Pinpoint the cell where the given text exists, returning its (X, Y) midpoint coordinate. 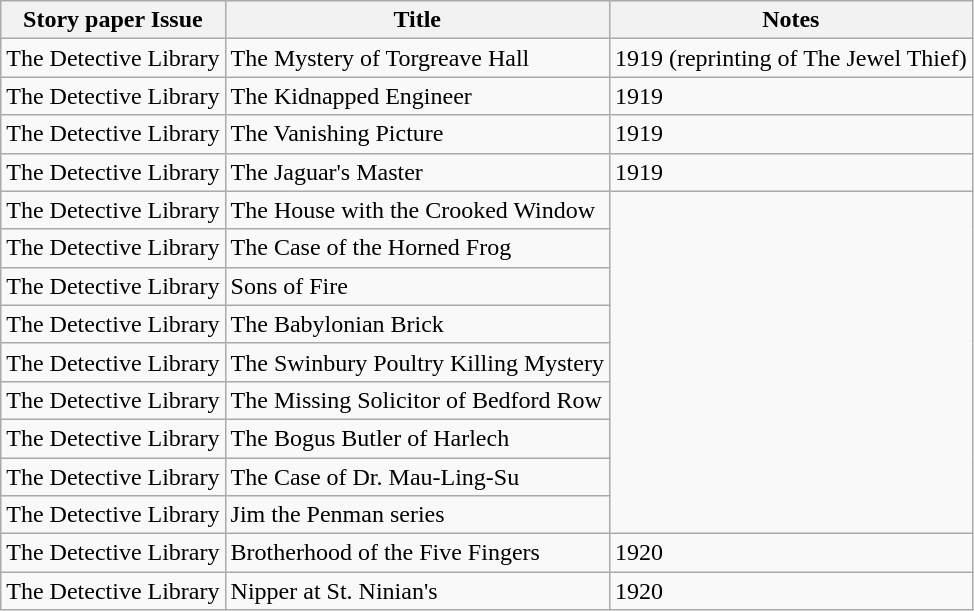
The Missing Solicitor of Bedford Row (417, 400)
The Kidnapped Engineer (417, 96)
Notes (790, 20)
The Vanishing Picture (417, 134)
Title (417, 20)
The Mystery of Torgreave Hall (417, 58)
1919 (reprinting of The Jewel Thief) (790, 58)
The Case of the Horned Frog (417, 248)
The Jaguar's Master (417, 172)
The Swinbury Poultry Killing Mystery (417, 362)
The Case of Dr. Mau-Ling-Su (417, 477)
Story paper Issue (113, 20)
Jim the Penman series (417, 515)
Sons of Fire (417, 286)
Nipper at St. Ninian's (417, 591)
The Bogus Butler of Harlech (417, 438)
Brotherhood of the Five Fingers (417, 553)
The House with the Crooked Window (417, 210)
The Babylonian Brick (417, 324)
